Extract the [X, Y] coordinate from the center of the cell holding the provided text.  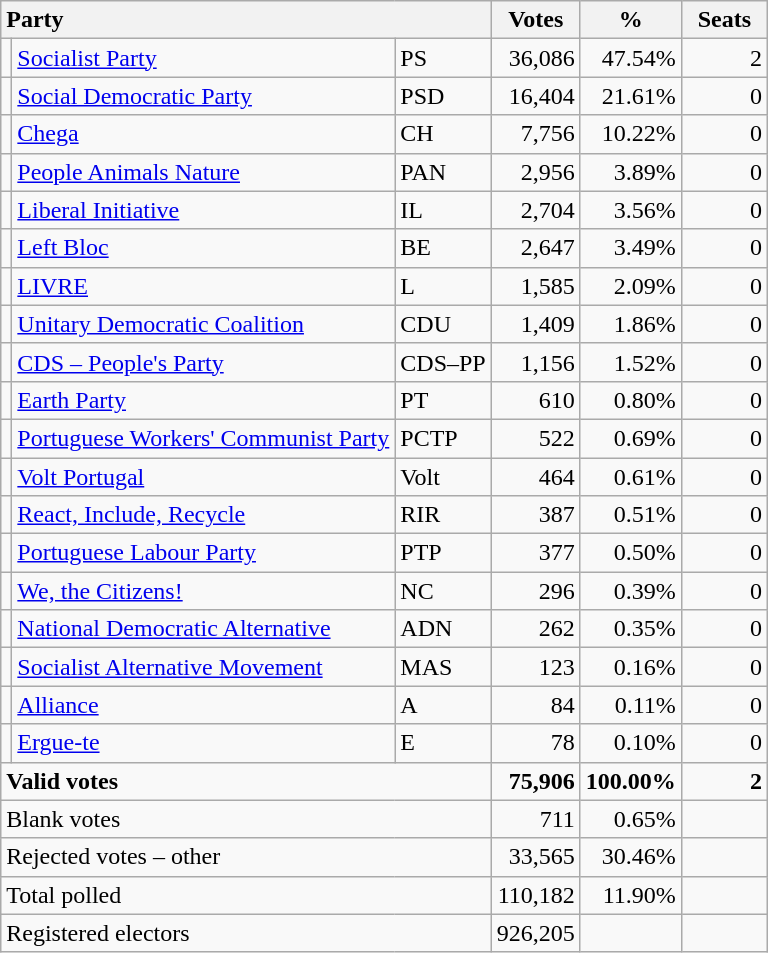
CDU [443, 324]
Socialist Party [204, 58]
2,704 [536, 210]
3.56% [630, 210]
Volt Portugal [204, 477]
0.61% [630, 477]
33,565 [536, 857]
0.39% [630, 591]
78 [536, 743]
E [443, 743]
75,906 [536, 781]
84 [536, 705]
RIR [443, 515]
LIVRE [204, 286]
0.65% [630, 819]
387 [536, 515]
CH [443, 134]
Unitary Democratic Coalition [204, 324]
16,404 [536, 96]
Votes [536, 20]
People Animals Nature [204, 172]
1,409 [536, 324]
BE [443, 248]
CDS–PP [443, 362]
610 [536, 400]
A [443, 705]
1,585 [536, 286]
262 [536, 629]
Liberal Initiative [204, 210]
926,205 [536, 933]
377 [536, 553]
Social Democratic Party [204, 96]
296 [536, 591]
123 [536, 667]
Chega [204, 134]
National Democratic Alternative [204, 629]
React, Include, Recycle [204, 515]
0.10% [630, 743]
2,647 [536, 248]
NC [443, 591]
2.09% [630, 286]
We, the Citizens! [204, 591]
Rejected votes – other [246, 857]
Blank votes [246, 819]
0.80% [630, 400]
% [630, 20]
0.50% [630, 553]
PSD [443, 96]
100.00% [630, 781]
L [443, 286]
3.89% [630, 172]
1.52% [630, 362]
Valid votes [246, 781]
Total polled [246, 895]
1,156 [536, 362]
0.11% [630, 705]
PAN [443, 172]
Portuguese Workers' Communist Party [204, 438]
711 [536, 819]
IL [443, 210]
Socialist Alternative Movement [204, 667]
Party [246, 20]
Portuguese Labour Party [204, 553]
1.86% [630, 324]
Ergue-te [204, 743]
36,086 [536, 58]
Alliance [204, 705]
MAS [443, 667]
Registered electors [246, 933]
10.22% [630, 134]
CDS – People's Party [204, 362]
0.51% [630, 515]
21.61% [630, 96]
0.35% [630, 629]
47.54% [630, 58]
Earth Party [204, 400]
PCTP [443, 438]
30.46% [630, 857]
464 [536, 477]
Left Bloc [204, 248]
PS [443, 58]
11.90% [630, 895]
ADN [443, 629]
3.49% [630, 248]
Volt [443, 477]
0.16% [630, 667]
PTP [443, 553]
110,182 [536, 895]
0.69% [630, 438]
2,956 [536, 172]
522 [536, 438]
7,756 [536, 134]
Seats [724, 20]
PT [443, 400]
